For the text-containing cell, return its midpoint in [X, Y] coordinate format. 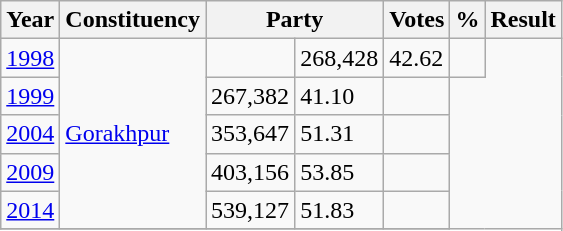
42.62 [417, 58]
539,127 [250, 210]
1999 [30, 96]
51.31 [340, 134]
Gorakhpur [133, 134]
53.85 [340, 172]
2014 [30, 210]
2004 [30, 134]
403,156 [250, 172]
% [468, 20]
Party [295, 20]
Year [30, 20]
51.83 [340, 210]
353,647 [250, 134]
Votes [417, 20]
1998 [30, 58]
268,428 [340, 58]
Result [523, 20]
267,382 [250, 96]
41.10 [340, 96]
2009 [30, 172]
Constituency [133, 20]
